Pinpoint the cell where the given text exists, returning its [x, y] midpoint coordinate. 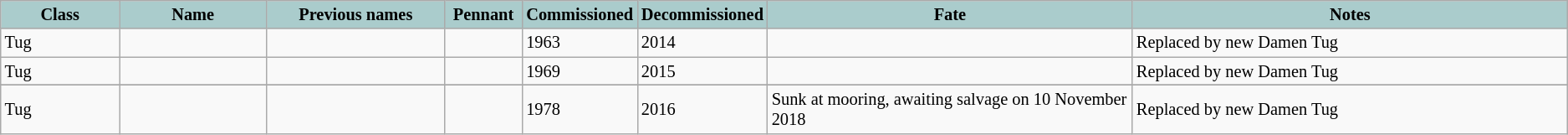
Class [60, 14]
Notes [1350, 14]
1963 [580, 43]
2014 [702, 43]
Name [192, 14]
Decommissioned [702, 14]
1978 [580, 109]
Sunk at mooring, awaiting salvage on 10 November 2018 [950, 109]
Commissioned [580, 14]
Pennant [483, 14]
1969 [580, 71]
2016 [702, 109]
Previous names [356, 14]
Fate [950, 14]
2015 [702, 71]
